Search for the cell housing the specified text and yield its (X, Y) center coordinate. 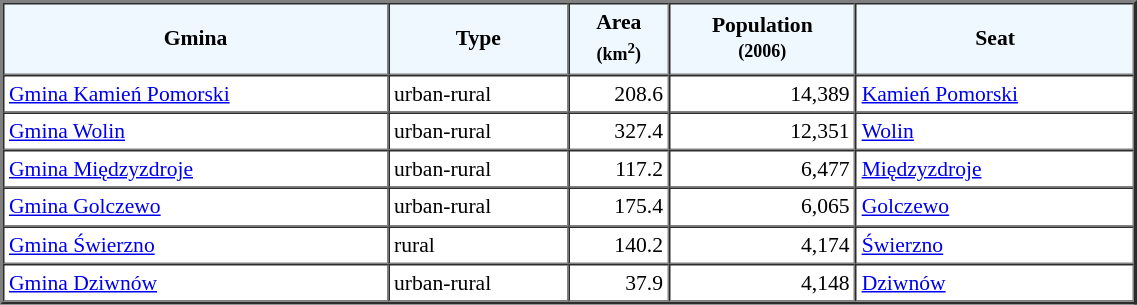
Gmina Międzyzdroje (196, 169)
Golczewo (996, 207)
Type (478, 38)
Wolin (996, 131)
Dziwnów (996, 283)
Gmina Wolin (196, 131)
208.6 (619, 93)
Gmina Golczewo (196, 207)
Area(km2) (619, 38)
4,174 (762, 245)
Gmina Świerzno (196, 245)
327.4 (619, 131)
Międzyzdroje (996, 169)
12,351 (762, 131)
Świerzno (996, 245)
Population(2006) (762, 38)
Gmina Kamień Pomorski (196, 93)
37.9 (619, 283)
rural (478, 245)
117.2 (619, 169)
4,148 (762, 283)
Kamień Pomorski (996, 93)
Seat (996, 38)
175.4 (619, 207)
Gmina (196, 38)
Gmina Dziwnów (196, 283)
6,477 (762, 169)
6,065 (762, 207)
140.2 (619, 245)
14,389 (762, 93)
